Detect which cell encompasses the target text, then output its (x, y) center coordinate. 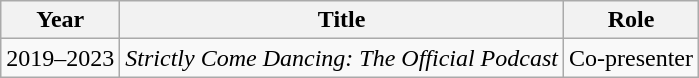
Title (342, 20)
Role (630, 20)
2019–2023 (60, 58)
Co-presenter (630, 58)
Strictly Come Dancing: The Official Podcast (342, 58)
Year (60, 20)
